Detect which cell encompasses the target text, then output its [x, y] center coordinate. 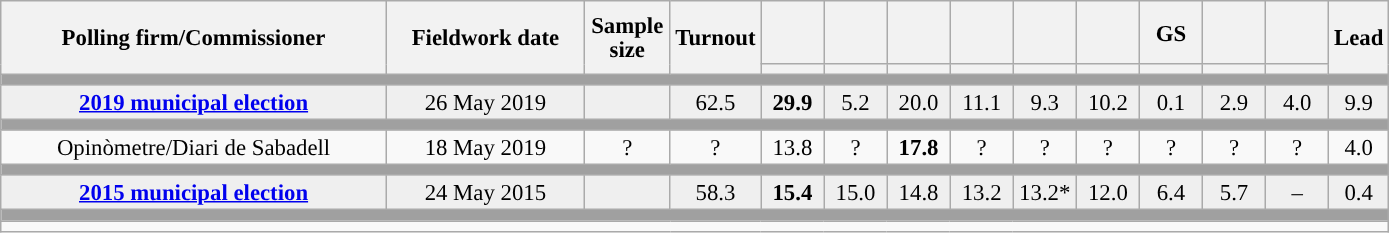
9.9 [1359, 102]
62.5 [716, 102]
Opinòmetre/Diari de Sabadell [194, 148]
18 May 2019 [485, 148]
15.4 [792, 194]
2.9 [1234, 102]
Fieldwork date [485, 38]
0.4 [1359, 194]
Lead [1359, 38]
58.3 [716, 194]
17.8 [918, 148]
15.0 [856, 194]
13.8 [792, 148]
0.1 [1170, 102]
10.2 [1108, 102]
12.0 [1108, 194]
5.7 [1234, 194]
9.3 [1044, 102]
2015 municipal election [194, 194]
Polling firm/Commissioner [194, 38]
11.1 [982, 102]
13.2* [1044, 194]
6.4 [1170, 194]
GS [1170, 32]
5.2 [856, 102]
2019 municipal election [194, 102]
Turnout [716, 38]
20.0 [918, 102]
– [1298, 194]
29.9 [792, 102]
24 May 2015 [485, 194]
26 May 2019 [485, 102]
13.2 [982, 194]
14.8 [918, 194]
Sample size [627, 38]
